Provide the (x, y) coordinate of the cell's center where the given text is located.  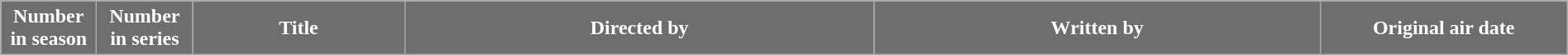
Numberin series (145, 28)
Title (299, 28)
Written by (1097, 28)
Directed by (639, 28)
Original air date (1444, 28)
Numberin season (49, 28)
